Capture the cell that displays the provided text and extract its [x, y] central coordinate. 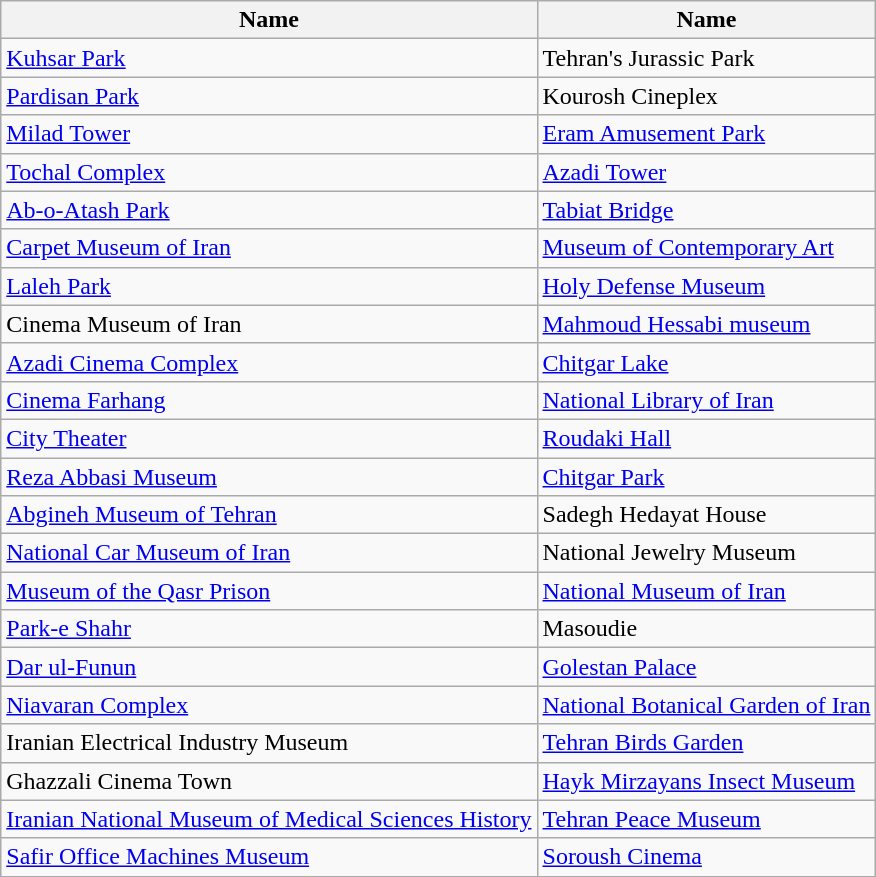
Cinema Farhang [269, 400]
Cinema Museum of Iran [269, 324]
Milad Tower [269, 134]
National Botanical Garden of Iran [706, 705]
Iranian National Museum of Medical Sciences History [269, 819]
Golestan Palace [706, 667]
Abgineh Museum of Tehran [269, 515]
Dar ul-Funun [269, 667]
Azadi Cinema Complex [269, 362]
Masoudie [706, 629]
Kuhsar Park [269, 58]
Carpet Museum of Iran [269, 248]
National Jewelry Museum [706, 553]
Park-e Shahr [269, 629]
Reza Abbasi Museum [269, 477]
Chitgar Lake [706, 362]
Museum of the Qasr Prison [269, 591]
Hayk Mirzayans Insect Museum [706, 781]
Ab-o-Atash Park [269, 210]
National Car Museum of Iran [269, 553]
Safir Office Machines Museum [269, 857]
Ghazzali Cinema Town [269, 781]
Chitgar Park [706, 477]
Azadi Tower [706, 172]
City Theater [269, 438]
Museum of Contemporary Art [706, 248]
Mahmoud Hessabi museum [706, 324]
Sadegh Hedayat House [706, 515]
Tehran Peace Museum [706, 819]
Tabiat Bridge [706, 210]
Niavaran Complex [269, 705]
Eram Amusement Park [706, 134]
Roudaki Hall [706, 438]
Soroush Cinema [706, 857]
National Museum of Iran [706, 591]
Laleh Park [269, 286]
Tehran's Jurassic Park [706, 58]
Tochal Complex [269, 172]
National Library of Iran [706, 400]
Kourosh Cineplex [706, 96]
Holy Defense Museum [706, 286]
Iranian Electrical Industry Museum [269, 743]
Tehran Birds Garden [706, 743]
Pardisan Park [269, 96]
